Return [x, y] of the center of cell containing provided text 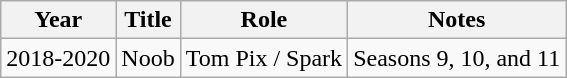
Year [58, 20]
Notes [457, 20]
2018-2020 [58, 58]
Seasons 9, 10, and 11 [457, 58]
Role [264, 20]
Tom Pix / Spark [264, 58]
Title [148, 20]
Noob [148, 58]
